Determine the (x, y) coordinate at the center of the cell enclosing the given text.  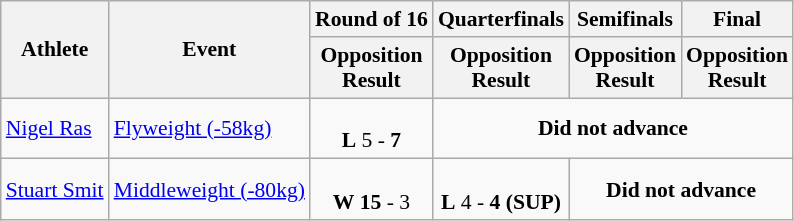
W 15 - 3 (372, 190)
Quarterfinals (501, 19)
Event (210, 50)
Nigel Ras (55, 128)
Round of 16 (372, 19)
L 5 - 7 (372, 128)
Middleweight (-80kg) (210, 190)
Stuart Smit (55, 190)
Athlete (55, 50)
L 4 - 4 (SUP) (501, 190)
Flyweight (-58kg) (210, 128)
Final (737, 19)
Semifinals (625, 19)
